Scan for the cell matching the given text and deliver its [x, y] coordinate at center. 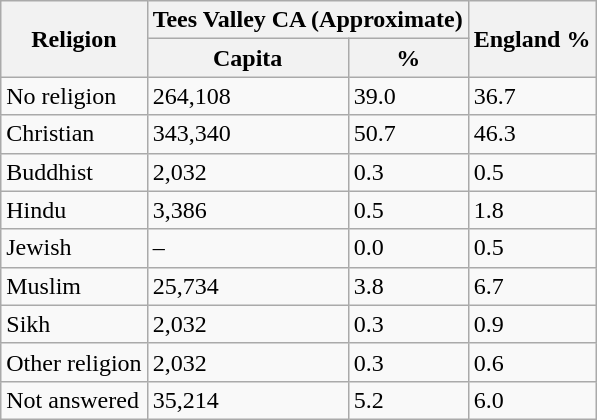
Buddhist [74, 172]
39.0 [408, 96]
Religion [74, 39]
0.6 [532, 362]
Other religion [74, 362]
Not answered [74, 400]
5.2 [408, 400]
3,386 [248, 210]
Tees Valley CA (Approximate) [308, 20]
Christian [74, 134]
343,340 [248, 134]
46.3 [532, 134]
– [248, 248]
1.8 [532, 210]
36.7 [532, 96]
50.7 [408, 134]
264,108 [248, 96]
25,734 [248, 286]
0.0 [408, 248]
No religion [74, 96]
Muslim [74, 286]
Hindu [74, 210]
England % [532, 39]
Jewish [74, 248]
Capita [248, 58]
35,214 [248, 400]
3.8 [408, 286]
Sikh [74, 324]
6.7 [532, 286]
0.9 [532, 324]
% [408, 58]
6.0 [532, 400]
